Return [x, y] of the center of cell containing provided text 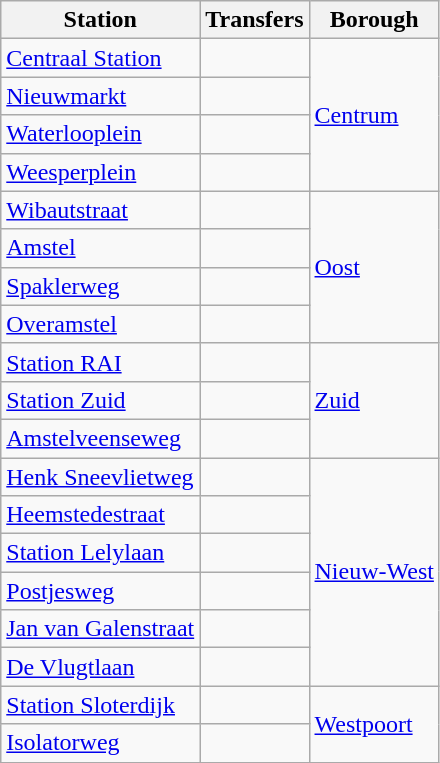
Oost [374, 267]
Nieuw-West [374, 572]
Zuid [374, 400]
Spaklerweg [100, 286]
Isolatorweg [100, 743]
Station Zuid [100, 400]
Heemstedestraat [100, 515]
Overamstel [100, 324]
Postjesweg [100, 591]
Station [100, 20]
Amstelveenseweg [100, 438]
Transfers [254, 20]
Amstel [100, 248]
Wibautstraat [100, 210]
Centrum [374, 115]
Station Sloterdijk [100, 705]
Weesperplein [100, 172]
Jan van Galenstraat [100, 629]
Waterlooplein [100, 134]
Westpoort [374, 724]
Nieuwmarkt [100, 96]
De Vlugtlaan [100, 667]
Henk Sneevlietweg [100, 477]
Station Lelylaan [100, 553]
Station RAI [100, 362]
Borough [374, 20]
Centraal Station [100, 58]
